Pinpoint the cell where the given text exists, returning its [x, y] midpoint coordinate. 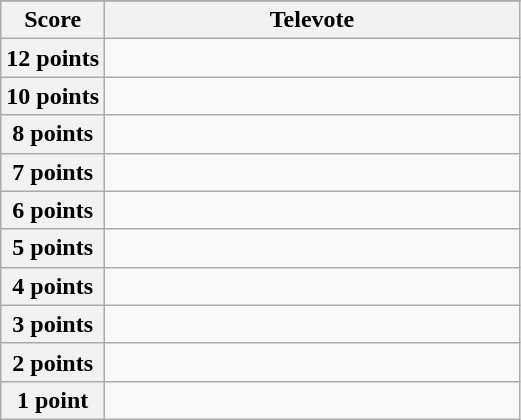
3 points [53, 324]
5 points [53, 248]
4 points [53, 286]
Score [53, 20]
2 points [53, 362]
10 points [53, 96]
Televote [312, 20]
6 points [53, 210]
1 point [53, 400]
7 points [53, 172]
8 points [53, 134]
12 points [53, 58]
